Detect which cell encompasses the target text, then output its [x, y] center coordinate. 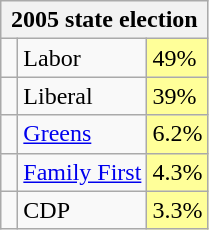
4.3% [178, 172]
49% [178, 58]
Liberal [82, 96]
3.3% [178, 210]
Labor [82, 58]
Greens [82, 134]
Family First [82, 172]
2005 state election [104, 20]
39% [178, 96]
CDP [82, 210]
6.2% [178, 134]
